Find where the given text appears and provide that cell's center as (X, Y) coordinate. 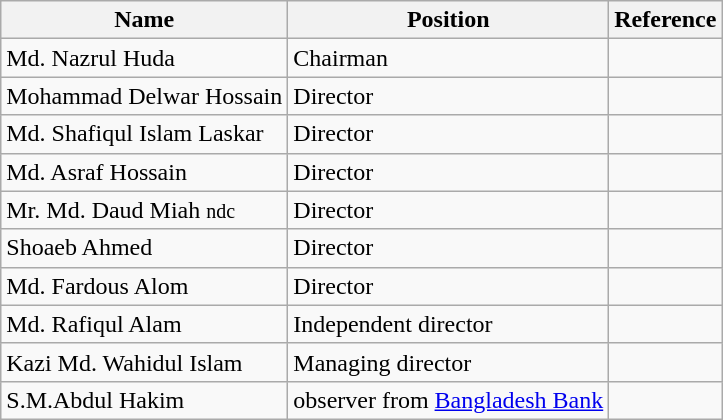
Name (144, 20)
S.M.Abdul Hakim (144, 400)
Shoaeb Ahmed (144, 248)
Mr. Md. Daud Miah ndc (144, 210)
Md. Asraf Hossain (144, 172)
Md. Nazrul Huda (144, 58)
Reference (666, 20)
Chairman (448, 58)
Mohammad Delwar Hossain (144, 96)
Position (448, 20)
Independent director (448, 324)
Kazi Md. Wahidul Islam (144, 362)
Md. Rafiqul Alam (144, 324)
Md. Fardous Alom (144, 286)
observer from Bangladesh Bank (448, 400)
Managing director (448, 362)
Md. Shafiqul Islam Laskar (144, 134)
